Identify which cell holds the provided text, then report its (x, y) central coordinate. 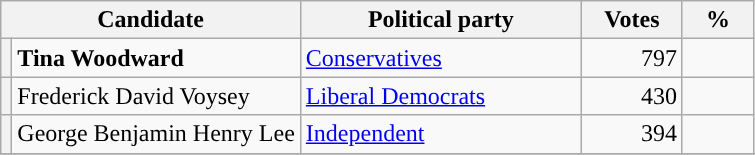
% (718, 20)
Independent (440, 134)
Conservatives (440, 58)
Frederick David Voysey (156, 96)
Political party (440, 20)
Tina Woodward (156, 58)
430 (632, 96)
394 (632, 134)
Liberal Democrats (440, 96)
Votes (632, 20)
797 (632, 58)
Candidate (151, 20)
George Benjamin Henry Lee (156, 134)
